Identify which cell holds the provided text, then report its (X, Y) central coordinate. 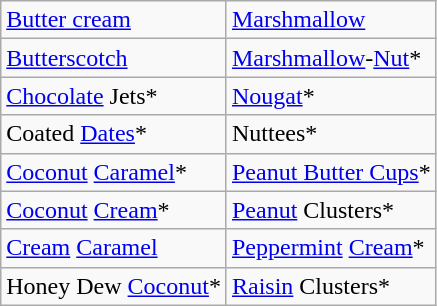
Coconut Cream* (114, 210)
Raisin Clusters* (331, 286)
Honey Dew Coconut* (114, 286)
Marshmallow (331, 20)
Coated Dates* (114, 134)
Nougat* (331, 96)
Cream Caramel (114, 248)
Nuttees* (331, 134)
Butterscotch (114, 58)
Peanut Clusters* (331, 210)
Marshmallow-Nut* (331, 58)
Peanut Butter Cups* (331, 172)
Coconut Caramel* (114, 172)
Butter cream (114, 20)
Chocolate Jets* (114, 96)
Peppermint Cream* (331, 248)
